Return (X, Y) of the center of cell containing provided text 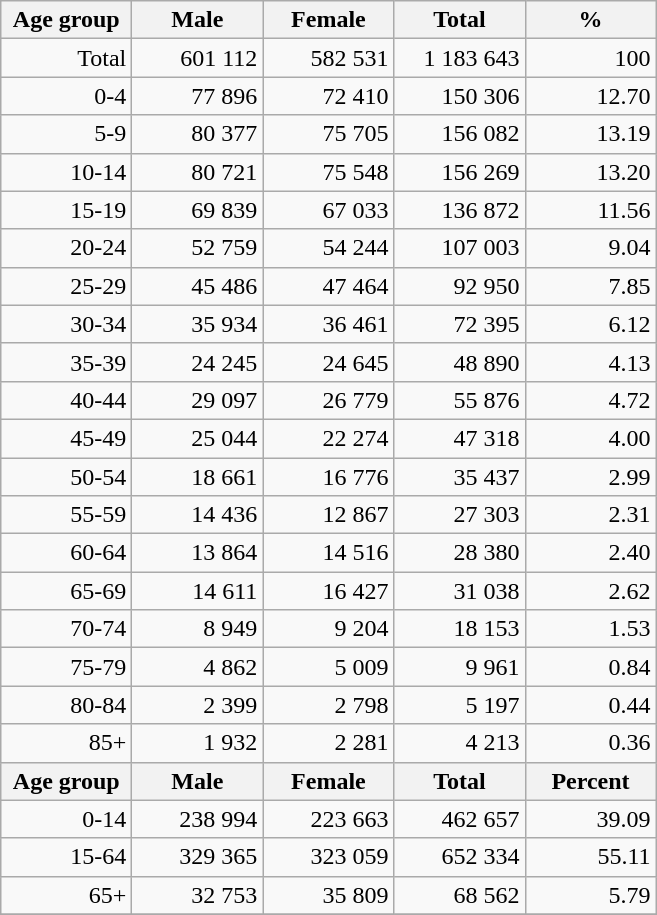
50-54 (66, 477)
16 427 (328, 591)
60-64 (66, 553)
5.79 (590, 895)
1 183 643 (460, 58)
45 486 (198, 286)
47 464 (328, 286)
28 380 (460, 553)
652 334 (460, 857)
156 269 (460, 172)
2.99 (590, 477)
85+ (66, 743)
2.62 (590, 591)
25 044 (198, 438)
2 281 (328, 743)
55.11 (590, 857)
4.72 (590, 400)
8 949 (198, 629)
14 436 (198, 515)
13.19 (590, 134)
55-59 (66, 515)
9.04 (590, 248)
35 934 (198, 324)
462 657 (460, 819)
150 306 (460, 96)
80 377 (198, 134)
11.56 (590, 210)
47 318 (460, 438)
30-34 (66, 324)
25-29 (66, 286)
68 562 (460, 895)
0.44 (590, 705)
10-14 (66, 172)
5 009 (328, 667)
9 961 (460, 667)
16 776 (328, 477)
48 890 (460, 362)
45-49 (66, 438)
0.84 (590, 667)
24 645 (328, 362)
601 112 (198, 58)
54 244 (328, 248)
29 097 (198, 400)
Percent (590, 781)
40-44 (66, 400)
5 197 (460, 705)
65-69 (66, 591)
18 153 (460, 629)
2.31 (590, 515)
4.00 (590, 438)
72 395 (460, 324)
15-19 (66, 210)
4.13 (590, 362)
14 516 (328, 553)
0-4 (66, 96)
238 994 (198, 819)
20-24 (66, 248)
4 213 (460, 743)
323 059 (328, 857)
0.36 (590, 743)
12 867 (328, 515)
13.20 (590, 172)
2.40 (590, 553)
12.70 (590, 96)
55 876 (460, 400)
36 461 (328, 324)
35 809 (328, 895)
27 303 (460, 515)
32 753 (198, 895)
100 (590, 58)
69 839 (198, 210)
2 798 (328, 705)
24 245 (198, 362)
4 862 (198, 667)
75-79 (66, 667)
2 399 (198, 705)
107 003 (460, 248)
14 611 (198, 591)
156 082 (460, 134)
31 038 (460, 591)
75 705 (328, 134)
% (590, 20)
0-14 (66, 819)
223 663 (328, 819)
22 274 (328, 438)
13 864 (198, 553)
39.09 (590, 819)
1.53 (590, 629)
18 661 (198, 477)
6.12 (590, 324)
70-74 (66, 629)
136 872 (460, 210)
15-64 (66, 857)
9 204 (328, 629)
75 548 (328, 172)
5-9 (66, 134)
582 531 (328, 58)
329 365 (198, 857)
35-39 (66, 362)
35 437 (460, 477)
80 721 (198, 172)
77 896 (198, 96)
92 950 (460, 286)
52 759 (198, 248)
67 033 (328, 210)
80-84 (66, 705)
65+ (66, 895)
7.85 (590, 286)
1 932 (198, 743)
72 410 (328, 96)
26 779 (328, 400)
